Provide the [X, Y] coordinate of the cell's center where the given text is located.  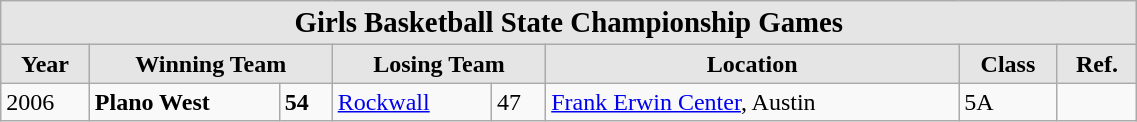
2006 [46, 102]
54 [306, 102]
5A [1008, 102]
Ref. [1097, 64]
Rockwall [412, 102]
47 [519, 102]
Location [752, 64]
Class [1008, 64]
Frank Erwin Center, Austin [752, 102]
Winning Team [210, 64]
Year [46, 64]
Losing Team [439, 64]
Girls Basketball State Championship Games [569, 23]
Plano West [184, 102]
